Return the [x, y] coordinate for the center point of the cell that contains the specified text.  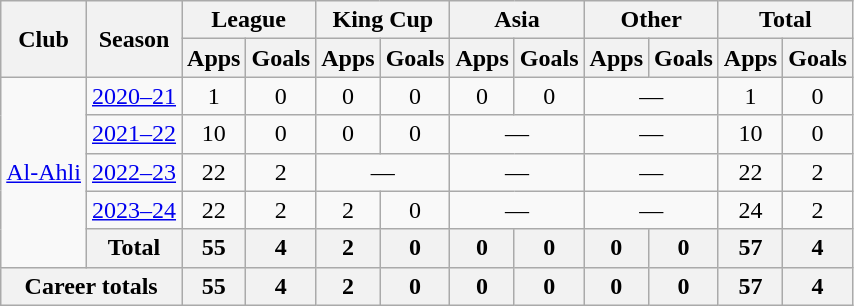
24 [750, 210]
Season [134, 39]
2022–23 [134, 172]
2021–22 [134, 134]
King Cup [383, 20]
League [249, 20]
Club [44, 39]
Al-Ahli [44, 172]
Asia [517, 20]
Other [651, 20]
2023–24 [134, 210]
2020–21 [134, 96]
Career totals [92, 286]
